Pinpoint the cell where the given text exists, returning its [x, y] midpoint coordinate. 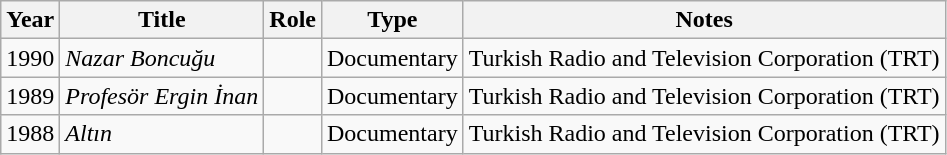
Type [392, 20]
1990 [30, 58]
Altın [162, 134]
1988 [30, 134]
Title [162, 20]
Profesör Ergin İnan [162, 96]
Nazar Boncuğu [162, 58]
1989 [30, 96]
Role [293, 20]
Notes [704, 20]
Year [30, 20]
